Find where the given text appears and provide that cell's center as (x, y) coordinate. 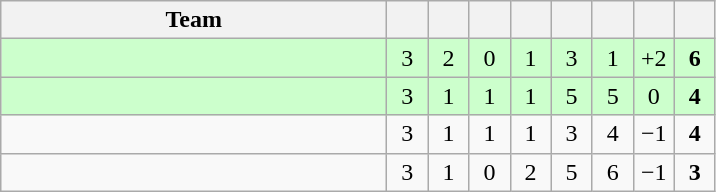
Team (194, 20)
+2 (654, 58)
